Provide the [X, Y] coordinate of the cell's center where the given text is located.  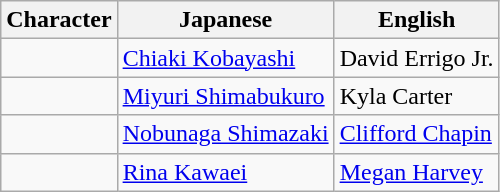
Megan Harvey [416, 172]
Miyuri Shimabukuro [226, 96]
Chiaki Kobayashi [226, 58]
Nobunaga Shimazaki [226, 134]
David Errigo Jr. [416, 58]
Clifford Chapin [416, 134]
Rina Kawaei [226, 172]
Kyla Carter [416, 96]
Japanese [226, 20]
English [416, 20]
Character [59, 20]
